Output the [x, y] coordinate of the center of the cell containing the given text.  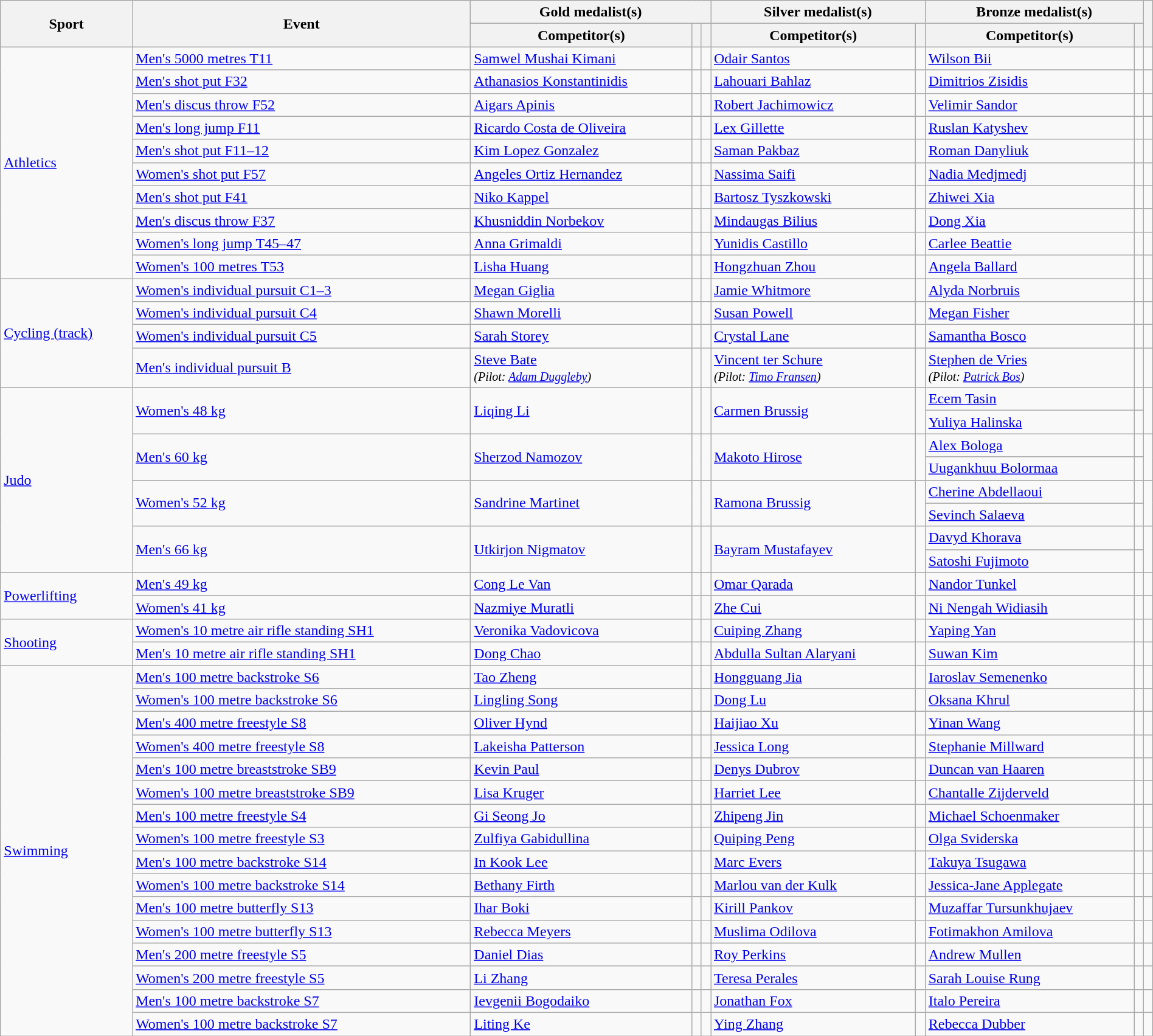
Roman Danyliuk [1029, 151]
Nazmiye Muratli [581, 607]
Men's shot put F32 [302, 82]
Chantalle Zijderveld [1029, 793]
Wilson Bii [1029, 58]
Lahouari Bahlaz [812, 82]
Yinan Wang [1029, 723]
Men's individual pursuit B [302, 367]
Sandrine Martinet [581, 503]
Roy Perkins [812, 954]
Ramona Brussig [812, 503]
Steve Bate(Pilot: Adam Duggleby) [581, 367]
Susan Powell [812, 313]
Saman Pakbaz [812, 151]
Powerlifting [67, 596]
Vincent ter Schure(Pilot: Timo Fransen) [812, 367]
Harriet Lee [812, 793]
Alex Bologa [1029, 445]
Sport [67, 24]
Bethany Firth [581, 885]
Men's shot put F11–12 [302, 151]
Zulfiya Gabidullina [581, 839]
Rebecca Meyers [581, 931]
Muslima Odilova [812, 931]
Hongguang Jia [812, 677]
Women's long jump T45–47 [302, 243]
Velimir Sandor [1029, 105]
Jessica-Jane Applegate [1029, 885]
Samantha Bosco [1029, 336]
Mindaugas Bilius [812, 220]
Yuliya Halinska [1029, 422]
Men's discus throw F52 [302, 105]
Davyd Khorava [1029, 538]
Jonathan Fox [812, 1001]
Ihar Boki [581, 908]
Women's 100 metres T53 [302, 266]
Sherzod Namozov [581, 457]
Women's 41 kg [302, 607]
Robert Jachimowicz [812, 105]
Oksana Khrul [1029, 700]
Men's 60 kg [302, 457]
Aigars Apinis [581, 105]
Men's long jump F11 [302, 128]
Women's 100 metre butterfly S13 [302, 931]
Daniel Dias [581, 954]
Muzaffar Tursunkhujaev [1029, 908]
Lingling Song [581, 700]
Cycling (track) [67, 333]
Men's 200 metre freestyle S5 [302, 954]
Men's 100 metre freestyle S4 [302, 816]
Men's 100 metre breaststroke SB9 [302, 770]
Cherine Abdellaoui [1029, 492]
Nadia Medjmedj [1029, 174]
Men's shot put F41 [302, 197]
Teresa Perales [812, 978]
Kevin Paul [581, 770]
Bartosz Tyszkowski [812, 197]
Zhipeng Jin [812, 816]
Iaroslav Semenenko [1029, 677]
Men's 49 kg [302, 584]
Gold medalist(s) [591, 12]
Women's 100 metre backstroke S6 [302, 700]
Oliver Hynd [581, 723]
Satoshi Fujimoto [1029, 561]
Dong Lu [812, 700]
Liting Ke [581, 1024]
Ecem Tasin [1029, 399]
Men's 100 metre backstroke S6 [302, 677]
Men's 10 metre air rifle standing SH1 [302, 653]
Carlee Beattie [1029, 243]
Lakeisha Patterson [581, 746]
Kirill Pankov [812, 908]
Veronika Vadovicova [581, 630]
Olga Sviderska [1029, 839]
Sevinch Salaeva [1029, 515]
Athanasios Konstantinidis [581, 82]
Rebecca Dubber [1029, 1024]
Odair Santos [812, 58]
Lex Gillette [812, 128]
Women's 100 metre backstroke S14 [302, 885]
Sarah Storey [581, 336]
Uugankhuu Bolormaa [1029, 468]
Megan Fisher [1029, 313]
Women's 52 kg [302, 503]
Duncan van Haaren [1029, 770]
Marc Evers [812, 862]
Liqing Li [581, 411]
Ievgenii Bogodaiko [581, 1001]
Angeles Ortiz Hernandez [581, 174]
Women's 200 metre freestyle S5 [302, 978]
Women's 10 metre air rifle standing SH1 [302, 630]
Shawn Morelli [581, 313]
Event [302, 24]
Anna Grimaldi [581, 243]
Women's individual pursuit C5 [302, 336]
Dong Xia [1029, 220]
Khusniddin Norbekov [581, 220]
Women's 400 metre freestyle S8 [302, 746]
Men's discus throw F37 [302, 220]
Abdulla Sultan Alaryani [812, 653]
Athletics [67, 163]
Denys Dubrov [812, 770]
Men's 100 metre backstroke S7 [302, 1001]
Tao Zheng [581, 677]
Alyda Norbruis [1029, 290]
Zhe Cui [812, 607]
Lisha Huang [581, 266]
Ying Zhang [812, 1024]
Dimitrios Zisidis [1029, 82]
Makoto Hirose [812, 457]
Hongzhuan Zhou [812, 266]
Women's individual pursuit C1–3 [302, 290]
Italo Pereira [1029, 1001]
Bronze medalist(s) [1034, 12]
Nandor Tunkel [1029, 584]
Lisa Kruger [581, 793]
Takuya Tsugawa [1029, 862]
Jamie Whitmore [812, 290]
Zhiwei Xia [1029, 197]
Men's 100 metre butterfly S13 [302, 908]
Quiping Peng [812, 839]
Gi Seong Jo [581, 816]
Men's 5000 metres T11 [302, 58]
Omar Qarada [812, 584]
Women's individual pursuit C4 [302, 313]
Niko Kappel [581, 197]
Women's 100 metre backstroke S7 [302, 1024]
Suwan Kim [1029, 653]
Cuiping Zhang [812, 630]
Men's 66 kg [302, 549]
Fotimakhon Amilova [1029, 931]
Li Zhang [581, 978]
Samwel Mushai Kimani [581, 58]
Bayram Mustafayev [812, 549]
Swimming [67, 850]
Men's 400 metre freestyle S8 [302, 723]
Megan Giglia [581, 290]
Carmen Brussig [812, 411]
Women's 100 metre breaststroke SB9 [302, 793]
Kim Lopez Gonzalez [581, 151]
Ni Nengah Widiasih [1029, 607]
Women's shot put F57 [302, 174]
Utkirjon Nigmatov [581, 549]
Andrew Mullen [1029, 954]
Ricardo Costa de Oliveira [581, 128]
Cong Le Van [581, 584]
Men's 100 metre backstroke S14 [302, 862]
Silver medalist(s) [817, 12]
Women's 48 kg [302, 411]
In Kook Lee [581, 862]
Women's 100 metre freestyle S3 [302, 839]
Stephen de Vries(Pilot: Patrick Bos) [1029, 367]
Haijiao Xu [812, 723]
Jessica Long [812, 746]
Crystal Lane [812, 336]
Judo [67, 480]
Ruslan Katyshev [1029, 128]
Marlou van der Kulk [812, 885]
Shooting [67, 642]
Sarah Louise Rung [1029, 978]
Stephanie Millward [1029, 746]
Angela Ballard [1029, 266]
Michael Schoenmaker [1029, 816]
Nassima Saifi [812, 174]
Dong Chao [581, 653]
Yaping Yan [1029, 630]
Yunidis Castillo [812, 243]
